Determine the (X, Y) coordinate at the center of the cell enclosing the given text.  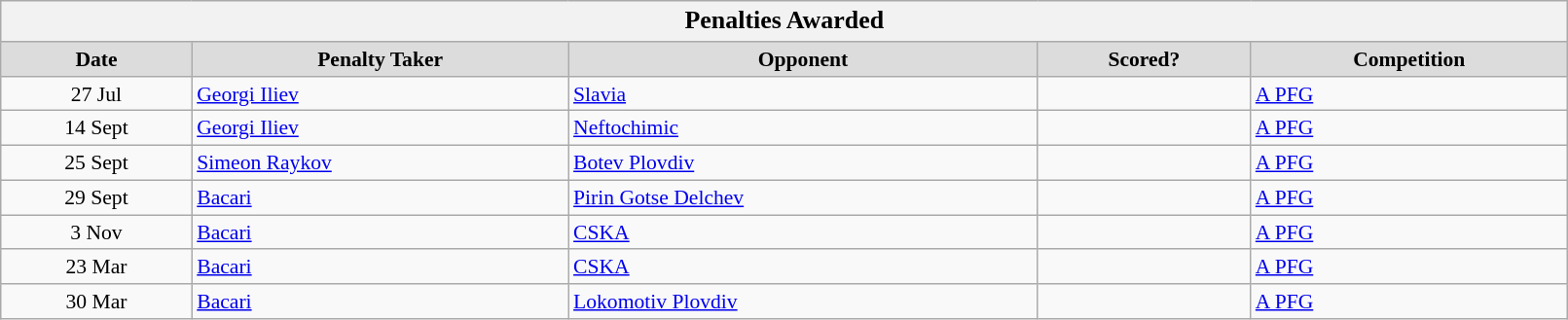
Penalty Taker (380, 59)
14 Sept (96, 128)
25 Sept (96, 163)
Opponent (803, 59)
Lokomotiv Plovdiv (803, 302)
29 Sept (96, 198)
3 Nov (96, 232)
Neftochimic (803, 128)
Botev Plovdiv (803, 163)
Slavia (803, 94)
30 Mar (96, 302)
Date (96, 59)
23 Mar (96, 267)
Pirin Gotse Delchev (803, 198)
Scored? (1145, 59)
Simeon Raykov (380, 163)
Competition (1409, 59)
27 Jul (96, 94)
Penalties Awarded (784, 21)
